Search for the cell housing the specified text and yield its (X, Y) center coordinate. 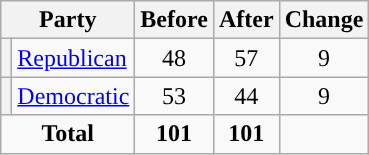
Party (68, 20)
Change (324, 20)
53 (174, 96)
Democratic (74, 96)
Before (174, 20)
48 (174, 58)
44 (246, 96)
After (246, 20)
Total (68, 134)
Republican (74, 58)
57 (246, 58)
